From the cell containing the given text, extract its center point as [x, y] coordinate. 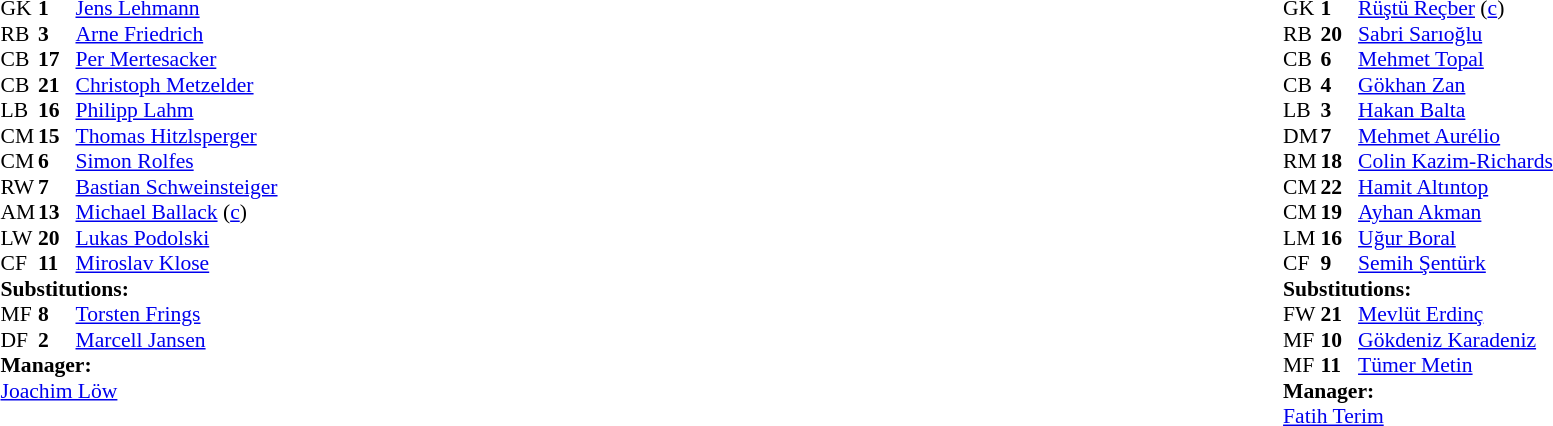
15 [57, 136]
Torsten Frings [177, 315]
Mehmet Topal [1456, 59]
Gökhan Zan [1456, 85]
Sabri Sarıoğlu [1456, 34]
Joachim Löw [138, 391]
DF [19, 340]
Hakan Balta [1456, 111]
13 [57, 213]
Uğur Boral [1456, 238]
Hamit Altıntop [1456, 187]
10 [1340, 340]
RM [1302, 161]
Arne Friedrich [177, 34]
FW [1302, 315]
Tümer Metin [1456, 365]
2 [57, 340]
Bastian Schweinsteiger [177, 187]
Colin Kazim-Richards [1456, 161]
Miroslav Klose [177, 263]
9 [1340, 263]
Michael Ballack (c) [177, 213]
8 [57, 315]
18 [1340, 161]
Ayhan Akman [1456, 213]
LM [1302, 238]
17 [57, 59]
LW [19, 238]
Lukas Podolski [177, 238]
Semih Şentürk [1456, 263]
Gökdeniz Karadeniz [1456, 340]
Philipp Lahm [177, 111]
Christoph Metzelder [177, 85]
RW [19, 187]
Mehmet Aurélio [1456, 136]
Per Mertesacker [177, 59]
Thomas Hitzlsperger [177, 136]
4 [1340, 85]
Mevlüt Erdinç [1456, 315]
19 [1340, 213]
Marcell Jansen [177, 340]
DM [1302, 136]
AM [19, 213]
Simon Rolfes [177, 161]
22 [1340, 187]
